Provide the (x, y) coordinate of the cell's center where the given text is located.  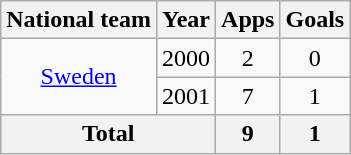
7 (248, 96)
2 (248, 58)
National team (79, 20)
Total (108, 134)
2000 (186, 58)
Sweden (79, 77)
Year (186, 20)
Goals (315, 20)
0 (315, 58)
2001 (186, 96)
9 (248, 134)
Apps (248, 20)
